Determine the [x, y] coordinate at the center of the cell enclosing the given text.  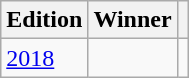
2018 [44, 58]
Winner [132, 20]
Edition [44, 20]
